For the text-containing cell, return its midpoint in (x, y) coordinate format. 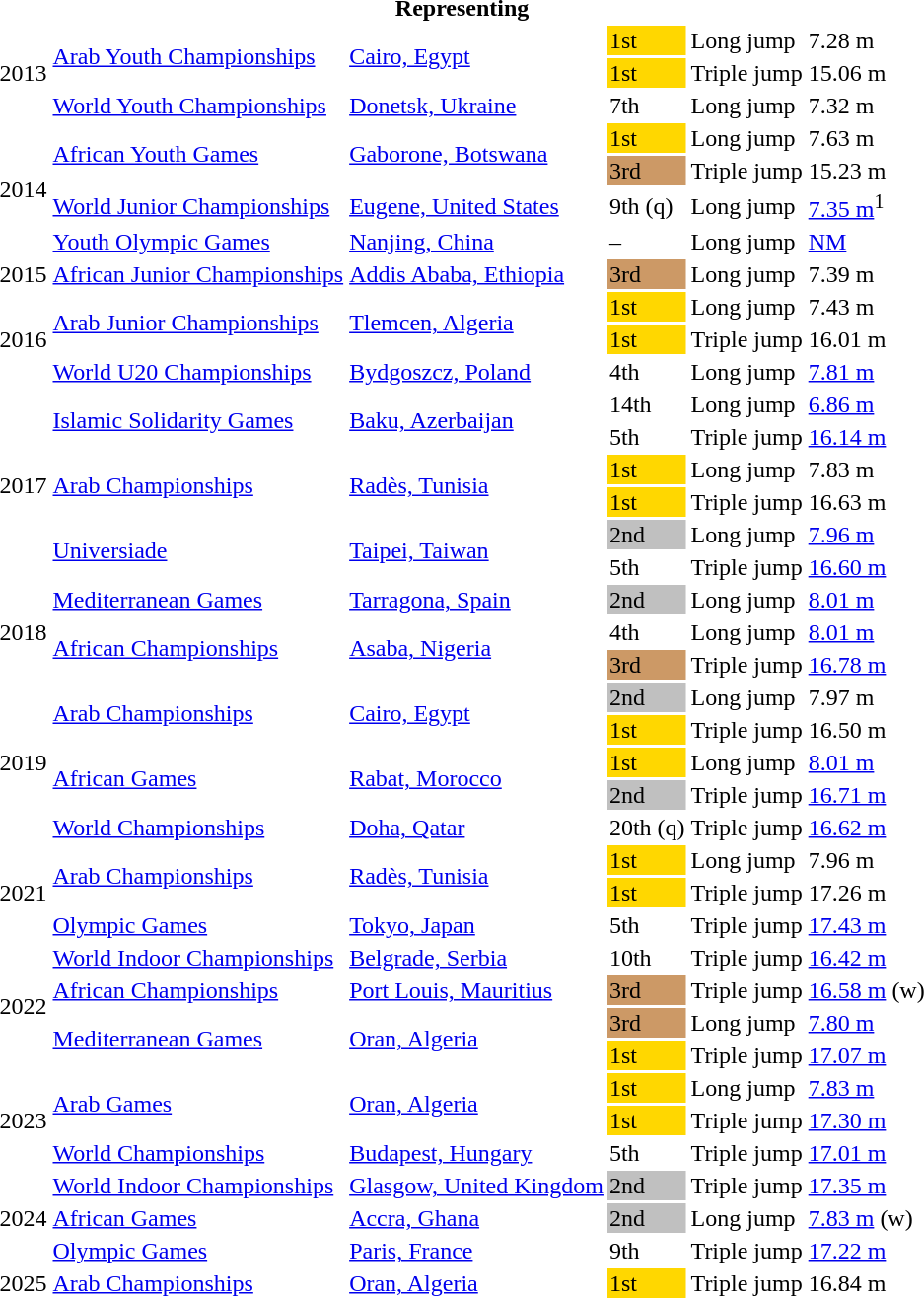
Baku, Azerbaijan (477, 420)
Budapest, Hungary (477, 1153)
14th (647, 404)
Islamic Solidarity Games (198, 420)
World Junior Championships (198, 206)
World Youth Championships (198, 106)
Paris, France (477, 1251)
Arab Junior Championships (198, 324)
Eugene, United States (477, 206)
Accra, Ghana (477, 1218)
10th (647, 958)
Tokyo, Japan (477, 925)
20th (q) (647, 828)
Glasgow, United Kingdom (477, 1186)
African Junior Championships (198, 274)
Rabat, Morocco (477, 779)
7th (647, 106)
Tlemcen, Algeria (477, 324)
Belgrade, Serbia (477, 958)
Addis Ababa, Ethiopia (477, 274)
9th (647, 1251)
– (647, 242)
Taipei, Taiwan (477, 550)
Youth Olympic Games (198, 242)
Donetsk, Ukraine (477, 106)
World U20 Championships (198, 372)
Bydgoszcz, Poland (477, 372)
Tarragona, Spain (477, 600)
African Youth Games (198, 154)
Gaborone, Botswana (477, 154)
9th (q) (647, 206)
Port Louis, Mauritius (477, 990)
Nanjing, China (477, 242)
Arab Games (198, 1105)
Doha, Qatar (477, 828)
Universiade (198, 550)
Asaba, Nigeria (477, 649)
Arab Youth Championships (198, 57)
